Search for the cell housing the specified text and yield its [x, y] center coordinate. 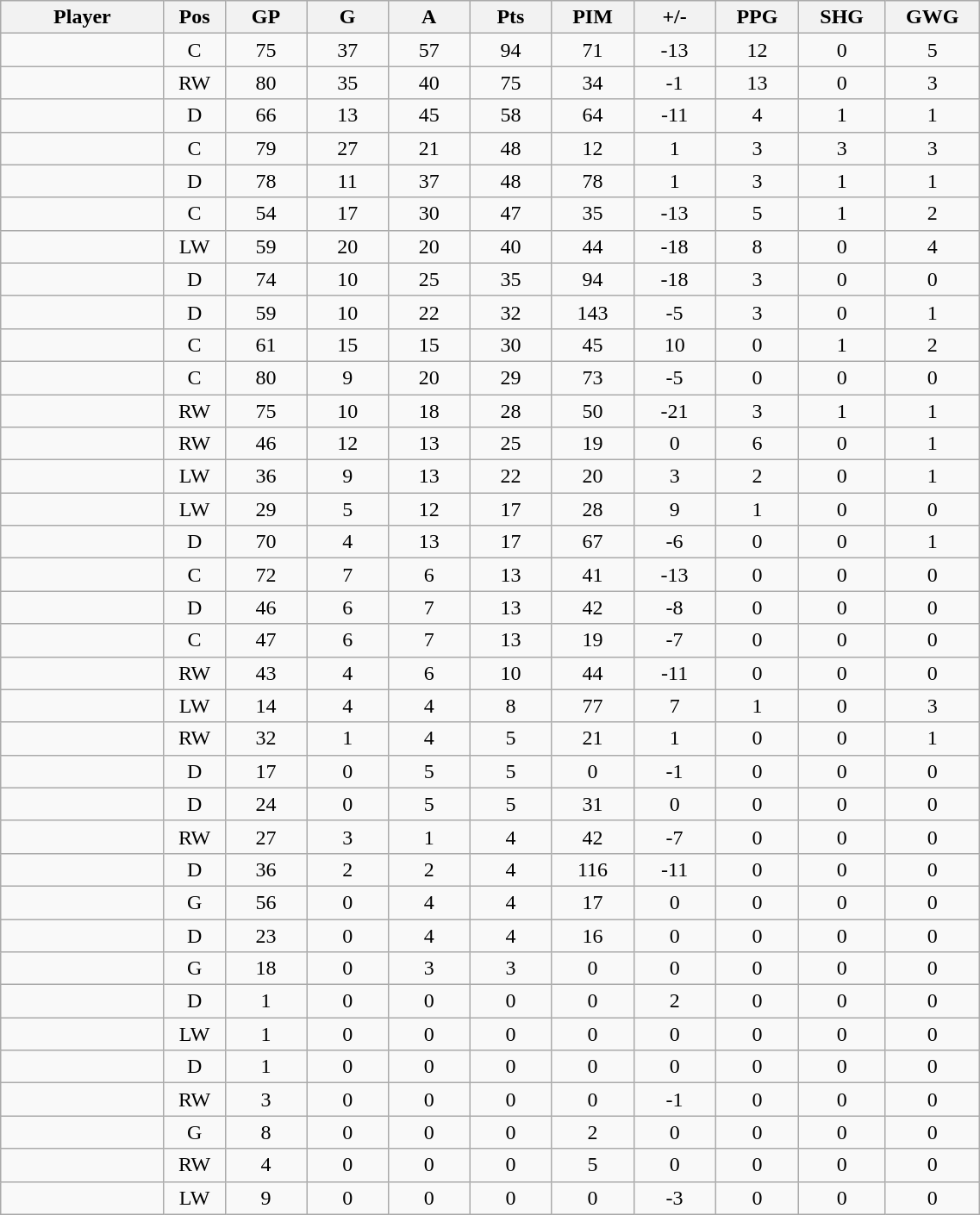
71 [593, 50]
PIM [593, 17]
79 [265, 148]
61 [265, 345]
24 [265, 804]
A [429, 17]
70 [265, 542]
57 [429, 50]
16 [593, 935]
73 [593, 377]
41 [593, 575]
+/- [674, 17]
23 [265, 935]
56 [265, 902]
77 [593, 706]
116 [593, 869]
64 [593, 115]
SHG [842, 17]
66 [265, 115]
Pos [195, 17]
Player [83, 17]
67 [593, 542]
43 [265, 673]
143 [593, 312]
PPG [757, 17]
GP [265, 17]
74 [265, 279]
-21 [674, 411]
50 [593, 411]
Pts [510, 17]
54 [265, 214]
31 [593, 804]
58 [510, 115]
72 [265, 575]
11 [348, 181]
-8 [674, 607]
34 [593, 83]
GWG [932, 17]
-3 [674, 1198]
-6 [674, 542]
14 [265, 706]
